For the text-containing cell, return its midpoint in [x, y] coordinate format. 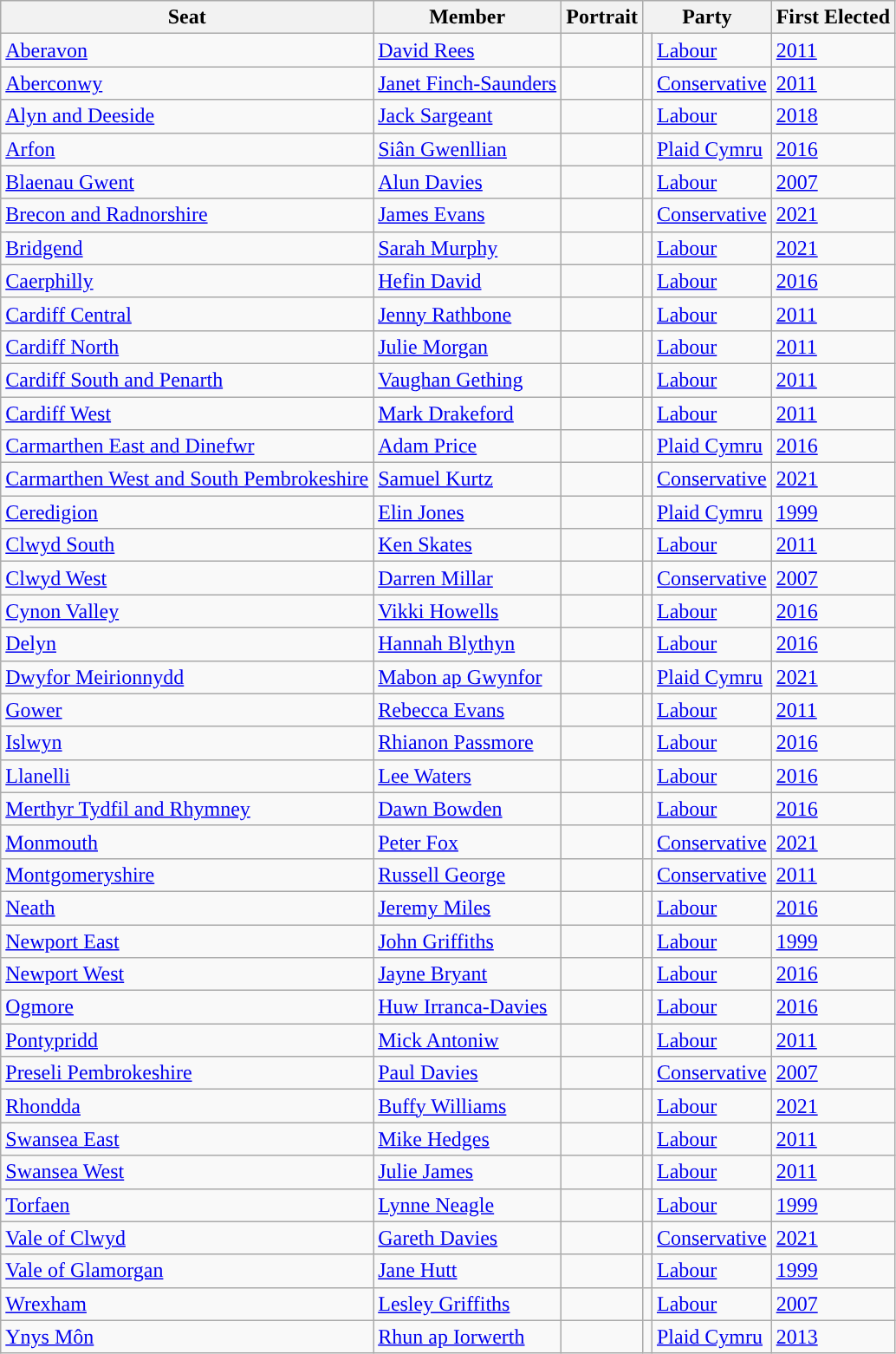
Neath [187, 908]
Dawn Bowden [468, 809]
Jack Sargeant [468, 116]
Arfon [187, 149]
Darren Millar [468, 578]
Ogmore [187, 1007]
Brecon and Radnorshire [187, 215]
Jeremy Miles [468, 908]
First Elected [833, 17]
Janet Finch-Saunders [468, 83]
Mark Drakeford [468, 413]
Rhianon Passmore [468, 743]
Monmouth [187, 842]
2018 [833, 116]
Clwyd South [187, 545]
Jane Hutt [468, 1271]
Carmarthen East and Dinefwr [187, 446]
Vale of Clwyd [187, 1238]
Cynon Valley [187, 611]
Rhondda [187, 1106]
Wrexham [187, 1304]
Mabon ap Gwynfor [468, 677]
Carmarthen West and South Pembrokeshire [187, 479]
Julie James [468, 1172]
Gareth Davies [468, 1238]
Paul Davies [468, 1073]
Lynne Neagle [468, 1205]
Ynys Môn [187, 1337]
Portrait [602, 17]
2013 [833, 1337]
Sarah Murphy [468, 248]
Blaenau Gwent [187, 182]
John Griffiths [468, 941]
Pontypridd [187, 1040]
Islwyn [187, 743]
Delyn [187, 644]
Aberconwy [187, 83]
Vikki Howells [468, 611]
Jayne Bryant [468, 974]
Cardiff South and Penarth [187, 380]
Hefin David [468, 281]
Ken Skates [468, 545]
Llanelli [187, 776]
Member [468, 17]
Alun Davies [468, 182]
Cardiff Central [187, 314]
Gower [187, 710]
Lee Waters [468, 776]
Seat [187, 17]
Rhun ap Iorwerth [468, 1337]
Ceredigion [187, 512]
Lesley Griffiths [468, 1304]
Torfaen [187, 1205]
Mick Antoniw [468, 1040]
Buffy Williams [468, 1106]
Bridgend [187, 248]
Aberavon [187, 50]
David Rees [468, 50]
Preseli Pembrokeshire [187, 1073]
Rebecca Evans [468, 710]
Elin Jones [468, 512]
Huw Irranca-Davies [468, 1007]
Newport West [187, 974]
Cardiff North [187, 347]
Party [707, 17]
Vaughan Gething [468, 380]
Russell George [468, 875]
Caerphilly [187, 281]
Julie Morgan [468, 347]
Siân Gwenllian [468, 149]
Adam Price [468, 446]
Cardiff West [187, 413]
Alyn and Deeside [187, 116]
Swansea East [187, 1139]
Montgomeryshire [187, 875]
Vale of Glamorgan [187, 1271]
Clwyd West [187, 578]
James Evans [468, 215]
Peter Fox [468, 842]
Swansea West [187, 1172]
Merthyr Tydfil and Rhymney [187, 809]
Dwyfor Meirionnydd [187, 677]
Newport East [187, 941]
Hannah Blythyn [468, 644]
Mike Hedges [468, 1139]
Jenny Rathbone [468, 314]
Samuel Kurtz [468, 479]
